Extract the (X, Y) coordinate from the center of the cell holding the provided text.  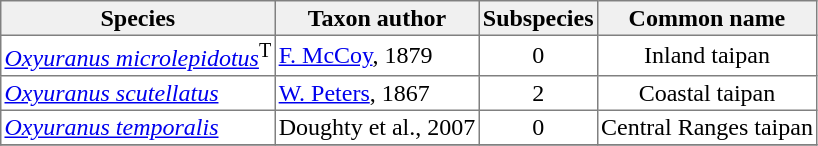
Inland taipan (706, 56)
F. McCoy, 1879 (377, 56)
Coastal taipan (706, 93)
Central Ranges taipan (706, 128)
Oxyuranus temporalis (138, 128)
Common name (706, 18)
2 (538, 93)
Doughty et al., 2007 (377, 128)
Subspecies (538, 18)
Species (138, 18)
Oxyuranus scutellatus (138, 93)
Taxon author (377, 18)
W. Peters, 1867 (377, 93)
Oxyuranus microlepidotusT (138, 56)
